Extract the [X, Y] coordinate from the center of the cell holding the provided text.  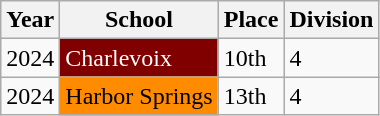
Harbor Springs [139, 96]
13th [251, 96]
Division [332, 20]
Place [251, 20]
School [139, 20]
Year [30, 20]
Charlevoix [139, 58]
10th [251, 58]
